Identify which cell holds the provided text, then report its [X, Y] central coordinate. 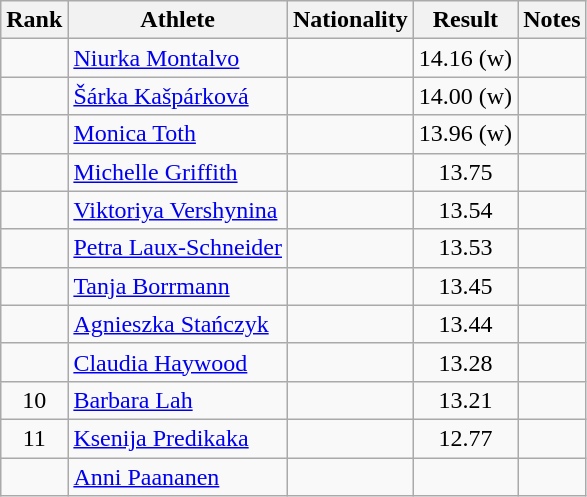
11 [34, 438]
13.53 [465, 248]
Claudia Haywood [178, 362]
13.21 [465, 400]
10 [34, 400]
Petra Laux-Schneider [178, 248]
Tanja Borrmann [178, 286]
13.44 [465, 324]
Viktoriya Vershynina [178, 210]
Notes [552, 20]
Anni Paananen [178, 477]
14.00 (w) [465, 96]
13.45 [465, 286]
13.54 [465, 210]
Rank [34, 20]
14.16 (w) [465, 58]
13.28 [465, 362]
Agnieszka Stańczyk [178, 324]
Barbara Lah [178, 400]
13.75 [465, 172]
Šárka Kašpárková [178, 96]
12.77 [465, 438]
Monica Toth [178, 134]
Result [465, 20]
Ksenija Predikaka [178, 438]
13.96 (w) [465, 134]
Niurka Montalvo [178, 58]
Nationality [351, 20]
Michelle Griffith [178, 172]
Athlete [178, 20]
